Pinpoint the cell where the given text exists, returning its [x, y] midpoint coordinate. 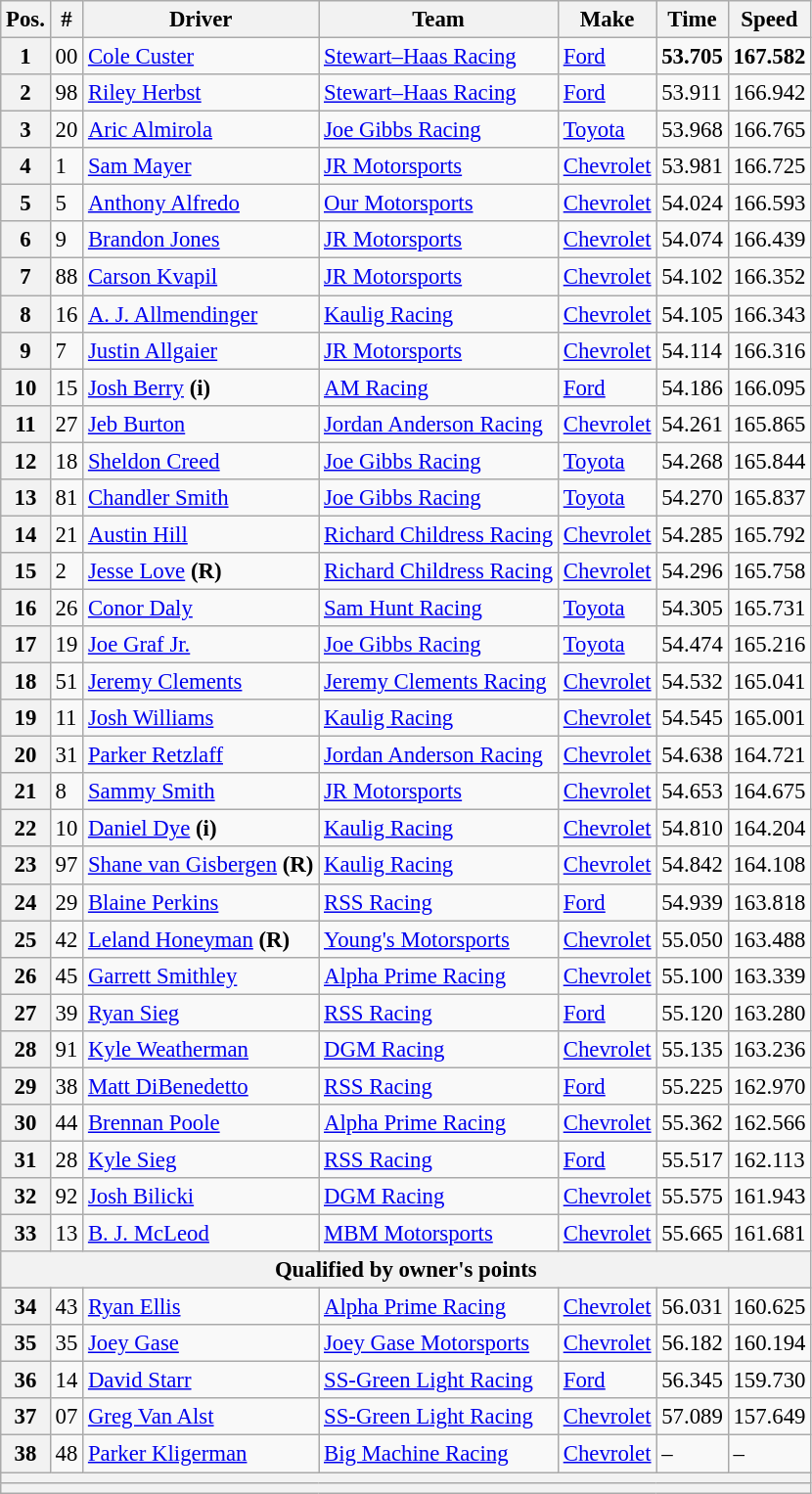
166.316 [769, 350]
163.488 [769, 939]
165.001 [769, 718]
Speed [769, 20]
54.285 [693, 534]
Riley Herbst [202, 93]
53.911 [693, 93]
Kyle Weatherman [202, 1050]
Ryan Sieg [202, 1013]
54.102 [693, 277]
Daniel Dye (i) [202, 829]
55.050 [693, 939]
Shane van Gisbergen (R) [202, 866]
Ryan Ellis [202, 1307]
54.296 [693, 571]
165.758 [769, 571]
165.216 [769, 645]
45 [67, 975]
166.352 [769, 277]
160.625 [769, 1307]
# [67, 20]
Pos. [25, 20]
166.343 [769, 314]
54.638 [693, 755]
Sam Hunt Racing [438, 608]
166.765 [769, 130]
55.135 [693, 1050]
56.182 [693, 1343]
Greg Van Alst [202, 1418]
157.649 [769, 1418]
Make [607, 20]
Kyle Sieg [202, 1159]
54.270 [693, 498]
165.731 [769, 608]
Matt DiBenedetto [202, 1086]
Sheldon Creed [202, 461]
Joe Graf Jr. [202, 645]
166.593 [769, 204]
Young's Motorsports [438, 939]
163.339 [769, 975]
Cole Custer [202, 57]
161.681 [769, 1234]
Brandon Jones [202, 240]
53.981 [693, 166]
Aric Almirola [202, 130]
55.225 [693, 1086]
165.844 [769, 461]
07 [67, 1418]
166.095 [769, 387]
163.280 [769, 1013]
54.474 [693, 645]
Sam Mayer [202, 166]
54.268 [693, 461]
Carson Kvapil [202, 277]
43 [67, 1307]
B. J. McLeod [202, 1234]
55.100 [693, 975]
163.818 [769, 902]
12 [25, 461]
3 [25, 130]
55.665 [693, 1234]
Leland Honeyman (R) [202, 939]
23 [25, 866]
162.566 [769, 1123]
98 [67, 93]
166.725 [769, 166]
57.089 [693, 1418]
Josh Berry (i) [202, 387]
92 [67, 1197]
Garrett Smithley [202, 975]
51 [67, 682]
159.730 [769, 1381]
Parker Kligerman [202, 1454]
Joey Gase [202, 1343]
30 [25, 1123]
54.024 [693, 204]
164.721 [769, 755]
165.865 [769, 424]
MBM Motorsports [438, 1234]
39 [67, 1013]
6 [25, 240]
167.582 [769, 57]
164.675 [769, 792]
25 [25, 939]
Anthony Alfredo [202, 204]
Sammy Smith [202, 792]
165.792 [769, 534]
Driver [202, 20]
Austin Hill [202, 534]
24 [25, 902]
54.653 [693, 792]
Conor Daly [202, 608]
Josh Bilicki [202, 1197]
Big Machine Racing [438, 1454]
Team [438, 20]
AM Racing [438, 387]
54.842 [693, 866]
56.031 [693, 1307]
Justin Allgaier [202, 350]
Jesse Love (R) [202, 571]
Parker Retzlaff [202, 755]
42 [67, 939]
166.942 [769, 93]
54.939 [693, 902]
160.194 [769, 1343]
37 [25, 1418]
54.545 [693, 718]
54.810 [693, 829]
166.439 [769, 240]
Our Motorsports [438, 204]
162.970 [769, 1086]
4 [25, 166]
54.105 [693, 314]
162.113 [769, 1159]
164.108 [769, 866]
97 [67, 866]
164.204 [769, 829]
A. J. Allmendinger [202, 314]
54.074 [693, 240]
55.575 [693, 1197]
54.261 [693, 424]
54.114 [693, 350]
55.120 [693, 1013]
Jeb Burton [202, 424]
163.236 [769, 1050]
34 [25, 1307]
Joey Gase Motorsports [438, 1343]
Time [693, 20]
Brennan Poole [202, 1123]
56.345 [693, 1381]
Josh Williams [202, 718]
165.041 [769, 682]
165.837 [769, 498]
88 [67, 277]
55.517 [693, 1159]
33 [25, 1234]
161.943 [769, 1197]
44 [67, 1123]
17 [25, 645]
48 [67, 1454]
36 [25, 1381]
54.305 [693, 608]
54.186 [693, 387]
53.968 [693, 130]
Chandler Smith [202, 498]
Jeremy Clements Racing [438, 682]
81 [67, 498]
22 [25, 829]
53.705 [693, 57]
91 [67, 1050]
00 [67, 57]
David Starr [202, 1381]
54.532 [693, 682]
55.362 [693, 1123]
Blaine Perkins [202, 902]
32 [25, 1197]
Qualified by owner's points [406, 1270]
Jeremy Clements [202, 682]
